Search for the cell housing the specified text and yield its (X, Y) center coordinate. 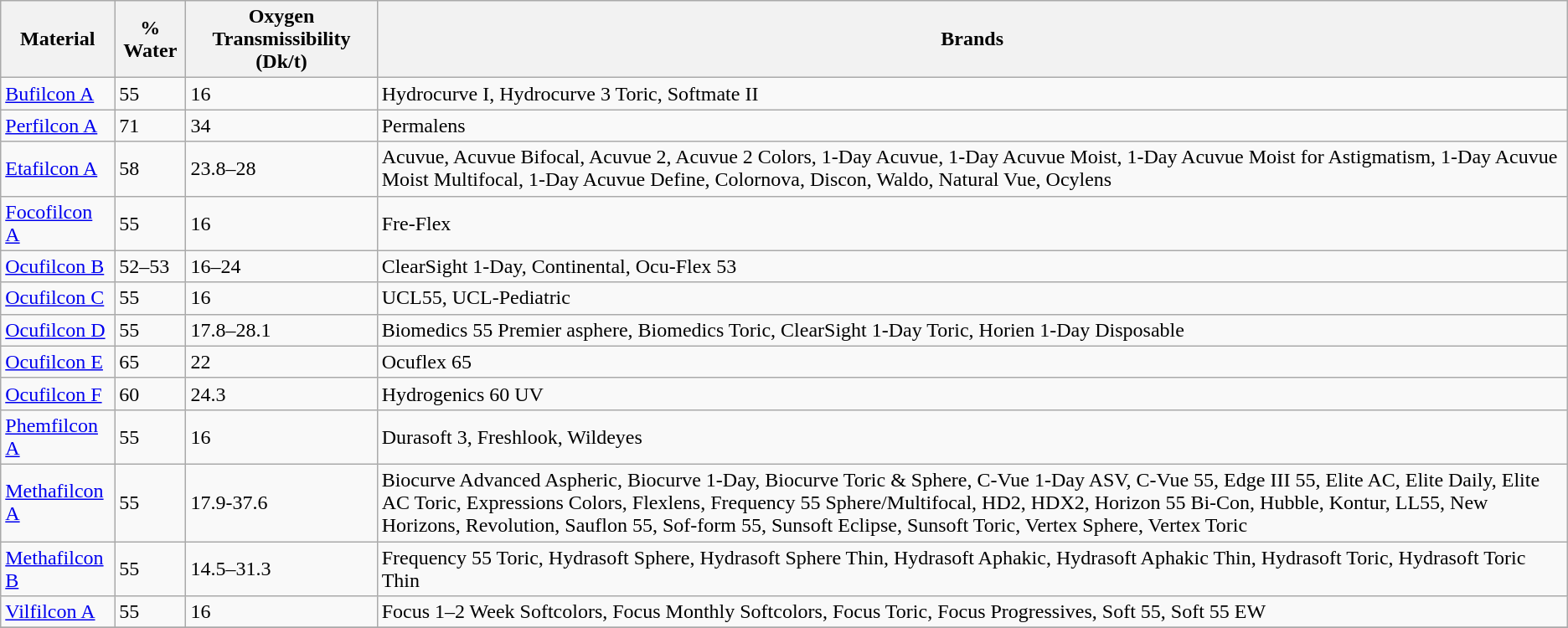
58 (151, 169)
14.5–31.3 (281, 568)
UCL55, UCL-Pediatric (972, 298)
Methafilcon A (58, 502)
17.9-37.6 (281, 502)
17.8–28.1 (281, 330)
Perfilcon A (58, 126)
22 (281, 362)
Etafilcon A (58, 169)
Durasoft 3, Freshlook, Wildeyes (972, 437)
Material (58, 39)
Hydrogenics 60 UV (972, 394)
Vilfilcon A (58, 612)
52–53 (151, 266)
Biomedics 55 Premier asphere, Biomedics Toric, ClearSight 1-Day Toric, Horien 1-Day Disposable (972, 330)
Bufilcon A (58, 94)
% Water (151, 39)
23.8–28 (281, 169)
Methafilcon B (58, 568)
34 (281, 126)
60 (151, 394)
Ocufilcon C (58, 298)
ClearSight 1-Day, Continental, Ocu-Flex 53 (972, 266)
Ocufilcon B (58, 266)
Brands (972, 39)
Hydrocurve I, Hydrocurve 3 Toric, Softmate II (972, 94)
Fre-Flex (972, 223)
16–24 (281, 266)
Permalens (972, 126)
Frequency 55 Toric, Hydrasoft Sphere, Hydrasoft Sphere Thin, Hydrasoft Aphakic, Hydrasoft Aphakic Thin, Hydrasoft Toric, Hydrasoft Toric Thin (972, 568)
Phemfilcon A (58, 437)
Ocufilcon F (58, 394)
71 (151, 126)
Oxygen Transmissibility (Dk/t) (281, 39)
Focofilcon A (58, 223)
Focus 1–2 Week Softcolors, Focus Monthly Softcolors, Focus Toric, Focus Progressives, Soft 55, Soft 55 EW (972, 612)
Ocufilcon D (58, 330)
24.3 (281, 394)
65 (151, 362)
Ocuflex 65 (972, 362)
Ocufilcon E (58, 362)
